For the text-containing cell, return its midpoint in (X, Y) coordinate format. 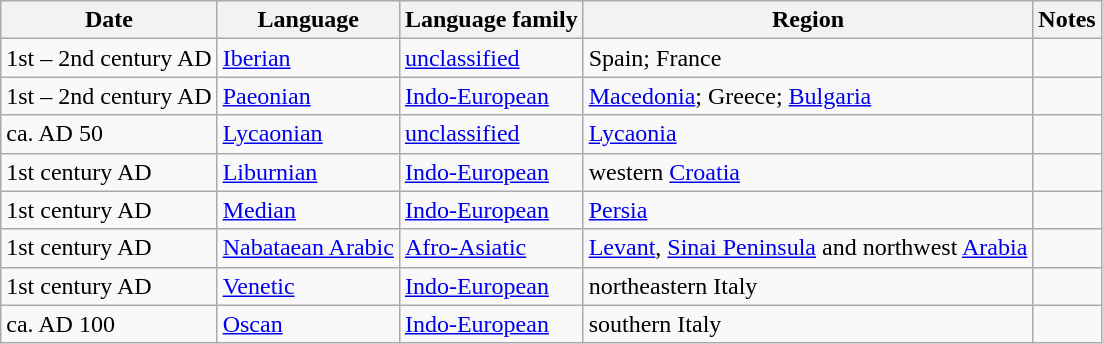
southern Italy (808, 324)
ca. AD 50 (109, 134)
Lycaonian (308, 134)
Afro-Asiatic (491, 248)
Nabataean Arabic (308, 248)
western Croatia (808, 172)
Spain; France (808, 58)
Notes (1067, 20)
Venetic (308, 286)
Median (308, 210)
Language (308, 20)
Levant, Sinai Peninsula and northwest Arabia (808, 248)
Macedonia; Greece; Bulgaria (808, 96)
Paeonian (308, 96)
Persia (808, 210)
Iberian (308, 58)
Lycaonia (808, 134)
Region (808, 20)
northeastern Italy (808, 286)
Oscan (308, 324)
Date (109, 20)
Language family (491, 20)
Liburnian (308, 172)
ca. AD 100 (109, 324)
